Provide the [x, y] coordinate of the cell's center where the given text is located.  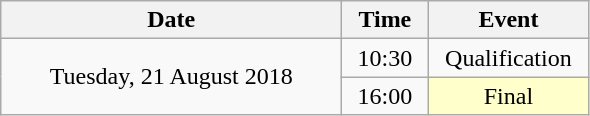
10:30 [385, 58]
Event [508, 20]
16:00 [385, 96]
Tuesday, 21 August 2018 [172, 77]
Qualification [508, 58]
Final [508, 96]
Date [172, 20]
Time [385, 20]
